Output the (X, Y) coordinate of the center of the cell containing the given text.  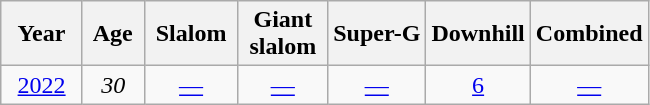
Combined (589, 34)
6 (478, 85)
30 (113, 85)
Downhill (478, 34)
Age (113, 34)
Year (42, 34)
Slalom (191, 34)
Giant slalom (283, 34)
2022 (42, 85)
Super-G (377, 34)
